Determine the (X, Y) coordinate at the center of the cell enclosing the given text.  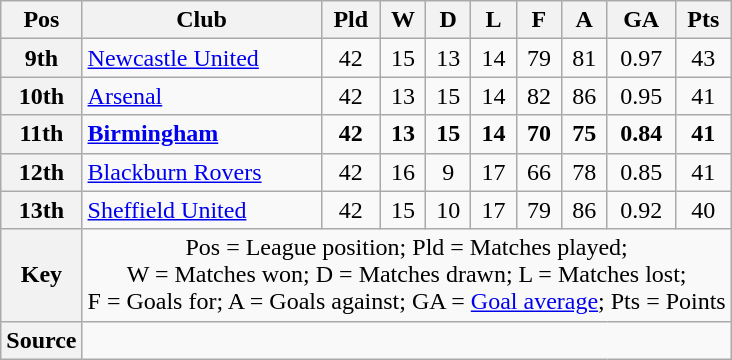
L (494, 20)
11th (42, 134)
0.97 (642, 58)
9th (42, 58)
0.84 (642, 134)
40 (703, 210)
Sheffield United (202, 210)
Pos (42, 20)
Birmingham (202, 134)
Blackburn Rovers (202, 172)
10 (448, 210)
0.92 (642, 210)
43 (703, 58)
Newcastle United (202, 58)
78 (584, 172)
0.85 (642, 172)
9 (448, 172)
75 (584, 134)
A (584, 20)
12th (42, 172)
F (538, 20)
16 (402, 172)
D (448, 20)
W (402, 20)
10th (42, 96)
66 (538, 172)
82 (538, 96)
Pts (703, 20)
Club (202, 20)
Pld (350, 20)
Key (42, 275)
70 (538, 134)
Arsenal (202, 96)
Source (42, 340)
0.95 (642, 96)
GA (642, 20)
81 (584, 58)
13th (42, 210)
